Locate the cell with the specified text and output its (X, Y) center coordinate. 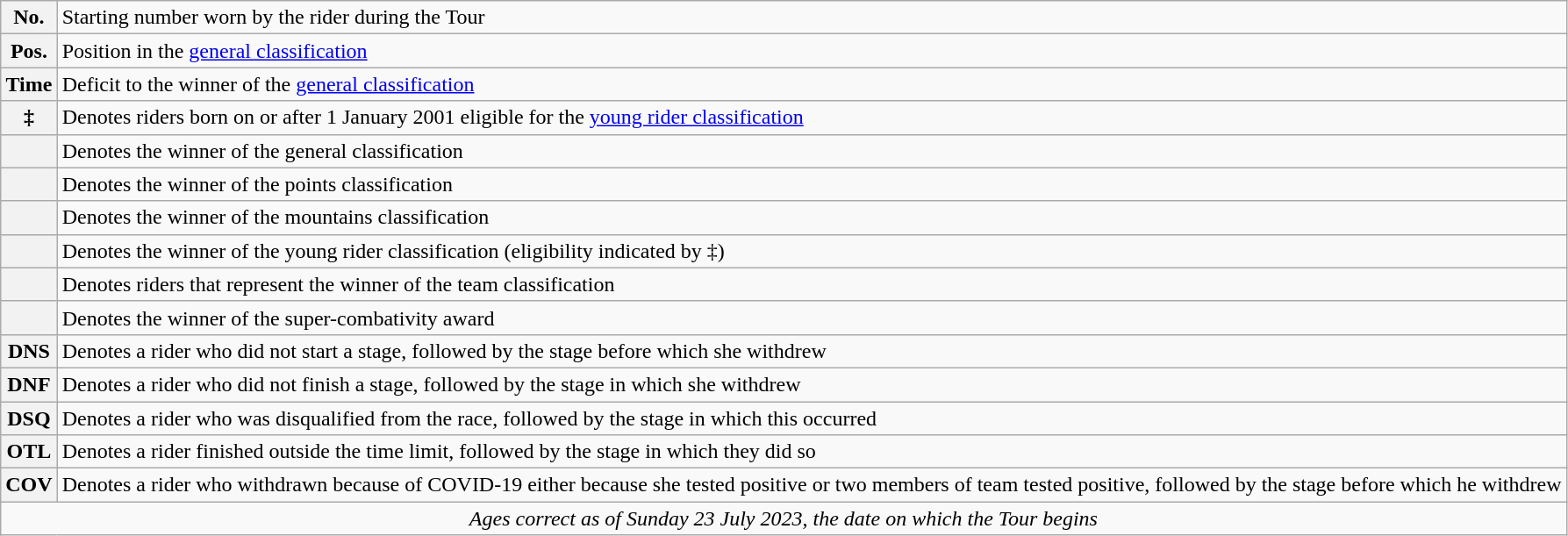
Deficit to the winner of the general classification (812, 84)
Denotes the winner of the points classification (812, 184)
Denotes riders born on or after 1 January 2001 eligible for the young rider classification (812, 118)
No. (29, 18)
Denotes the winner of the super-combativity award (812, 318)
Denotes a rider who did not start a stage, followed by the stage before which she withdrew (812, 351)
Ages correct as of Sunday 23 July 2023, the date on which the Tour begins (784, 518)
Denotes the winner of the young rider classification (eligibility indicated by ‡) (812, 251)
DSQ (29, 418)
Starting number worn by the rider during the Tour (812, 18)
Denotes riders that represent the winner of the team classification (812, 284)
Denotes the winner of the general classification (812, 151)
OTL (29, 452)
Position in the general classification (812, 51)
COV (29, 485)
Denotes a rider who was disqualified from the race, followed by the stage in which this occurred (812, 418)
Denotes the winner of the mountains classification (812, 218)
Time (29, 84)
‡ (29, 118)
DNF (29, 384)
Pos. (29, 51)
Denotes a rider finished outside the time limit, followed by the stage in which they did so (812, 452)
DNS (29, 351)
Denotes a rider who did not finish a stage, followed by the stage in which she withdrew (812, 384)
